Identify which cell holds the provided text, then report its [x, y] central coordinate. 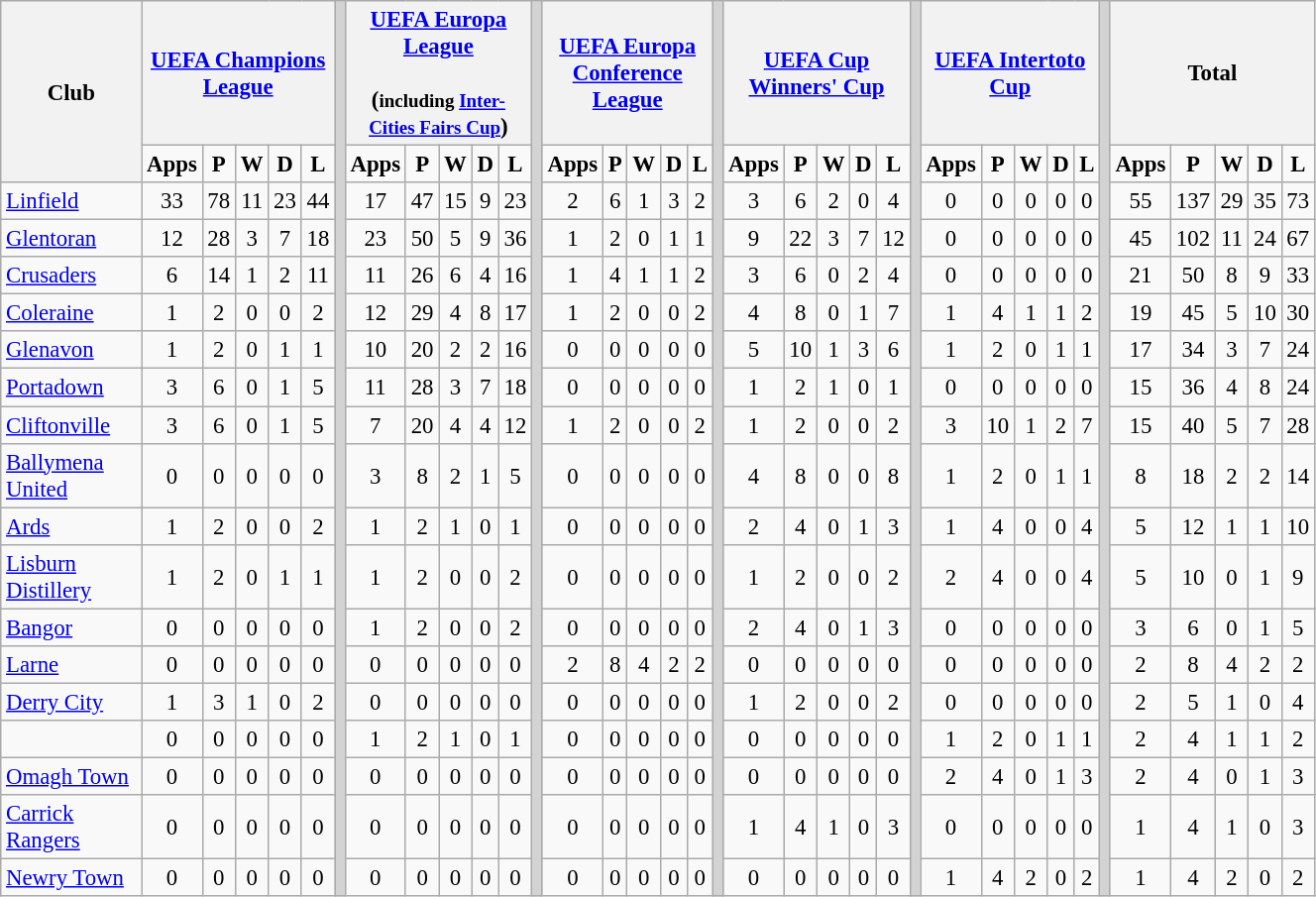
47 [422, 201]
35 [1264, 201]
73 [1298, 201]
40 [1193, 425]
Newry Town [71, 878]
Ballymena United [71, 476]
26 [422, 276]
Derry City [71, 702]
30 [1298, 313]
Cliftonville [71, 425]
34 [1193, 350]
Omagh Town [71, 776]
21 [1140, 276]
Coleraine [71, 313]
UEFA Europa Conference League [627, 73]
Total [1212, 73]
Ards [71, 526]
Club [71, 91]
UEFA Champions League [238, 73]
55 [1140, 201]
137 [1193, 201]
102 [1193, 239]
UEFA Europa League(including Inter-Cities Fairs Cup) [438, 73]
Bangor [71, 627]
19 [1140, 313]
67 [1298, 239]
Crusaders [71, 276]
Lisburn Distillery [71, 577]
Linfield [71, 201]
44 [317, 201]
UEFA Cup Winners' Cup [817, 73]
Larne [71, 665]
UEFA Intertoto Cup [1011, 73]
22 [801, 239]
Portadown [71, 388]
78 [218, 201]
Glenavon [71, 350]
Carrick Rangers [71, 827]
Glentoran [71, 239]
